Return (X, Y) of the center of cell containing provided text 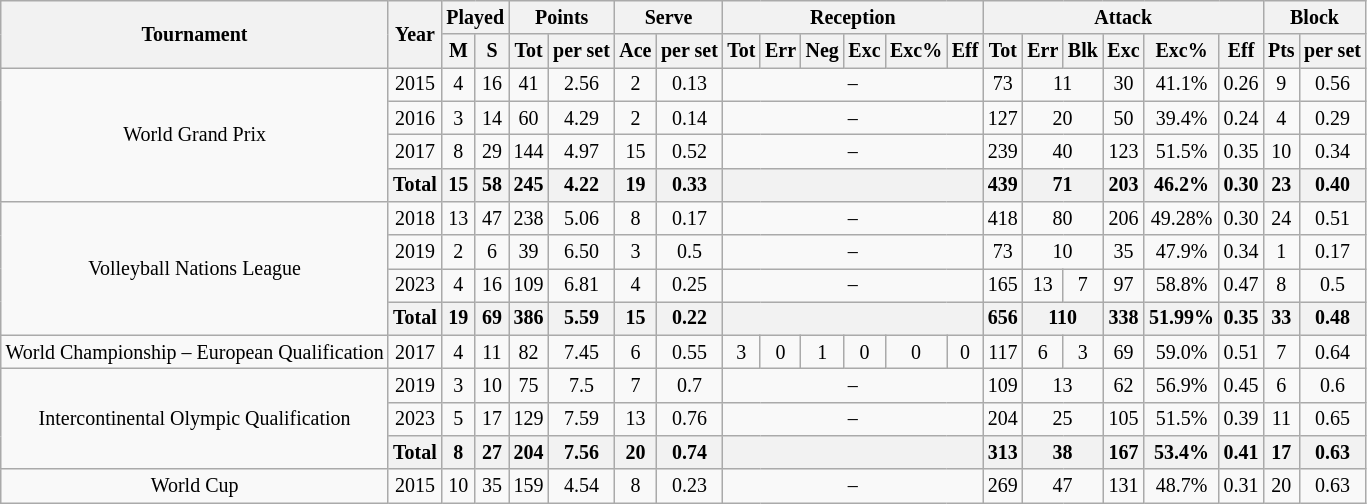
14 (492, 118)
110 (1063, 318)
0.14 (689, 118)
39 (528, 252)
129 (528, 420)
Neg (822, 52)
Played (476, 18)
62 (1124, 386)
Serve (669, 18)
0.33 (689, 184)
0.24 (1241, 118)
418 (1002, 218)
S (492, 52)
7.5 (581, 386)
2018 (414, 218)
49.28% (1181, 218)
4.22 (581, 184)
0.22 (689, 318)
4.29 (581, 118)
439 (1002, 184)
5 (459, 420)
Pts (1281, 52)
4.97 (581, 152)
23 (1281, 184)
0.52 (689, 152)
0.55 (689, 352)
75 (528, 386)
0.23 (689, 486)
203 (1124, 184)
Volleyball Nations League (195, 269)
82 (528, 352)
24 (1281, 218)
206 (1124, 218)
0.26 (1241, 84)
51.99% (1181, 318)
Attack (1123, 18)
58 (492, 184)
53.4% (1181, 452)
5.59 (581, 318)
Intercontinental Olympic Qualification (195, 419)
313 (1002, 452)
9 (1281, 84)
Tournament (195, 34)
Block (1314, 18)
39.4% (1181, 118)
0.7 (689, 386)
131 (1124, 486)
41 (528, 84)
0.47 (1241, 286)
Reception (854, 18)
0.39 (1241, 420)
2016 (414, 118)
56.9% (1181, 386)
50 (1124, 118)
0.25 (689, 286)
30 (1124, 84)
Year (414, 34)
6.50 (581, 252)
239 (1002, 152)
97 (1124, 286)
Points (562, 18)
123 (1124, 152)
0.65 (1332, 420)
71 (1063, 184)
World Championship – European Qualification (195, 352)
5.06 (581, 218)
6.81 (581, 286)
27 (492, 452)
60 (528, 118)
238 (528, 218)
33 (1281, 318)
127 (1002, 118)
80 (1063, 218)
0.29 (1332, 118)
656 (1002, 318)
0.6 (1332, 386)
0.31 (1241, 486)
7.59 (581, 420)
0.45 (1241, 386)
167 (1124, 452)
59.0% (1181, 352)
165 (1002, 286)
7.45 (581, 352)
159 (528, 486)
0.40 (1332, 184)
245 (528, 184)
40 (1063, 152)
25 (1063, 420)
269 (1002, 486)
144 (528, 152)
World Grand Prix (195, 135)
M (459, 52)
World Cup (195, 486)
0.41 (1241, 452)
41.1% (1181, 84)
Ace (636, 52)
48.7% (1181, 486)
338 (1124, 318)
105 (1124, 420)
0.64 (1332, 352)
4.54 (581, 486)
7.56 (581, 452)
386 (528, 318)
47.9% (1181, 252)
2.56 (581, 84)
117 (1002, 352)
58.8% (1181, 286)
Blk (1082, 52)
0.56 (1332, 84)
46.2% (1181, 184)
0.74 (689, 452)
0.76 (689, 420)
0.48 (1332, 318)
38 (1063, 452)
29 (492, 152)
0.13 (689, 84)
